Identify which cell holds the provided text, then report its (X, Y) central coordinate. 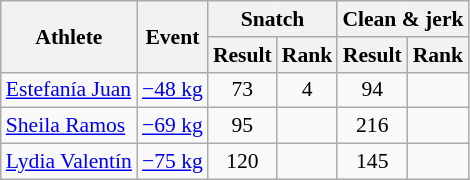
145 (372, 162)
−48 kg (172, 90)
−69 kg (172, 126)
73 (242, 90)
4 (308, 90)
Clean & jerk (402, 19)
Sheila Ramos (69, 126)
−75 kg (172, 162)
Estefanía Juan (69, 90)
Event (172, 36)
Athlete (69, 36)
120 (242, 162)
94 (372, 90)
95 (242, 126)
Lydia Valentín (69, 162)
Snatch (272, 19)
216 (372, 126)
